Capture the cell that displays the provided text and extract its [x, y] central coordinate. 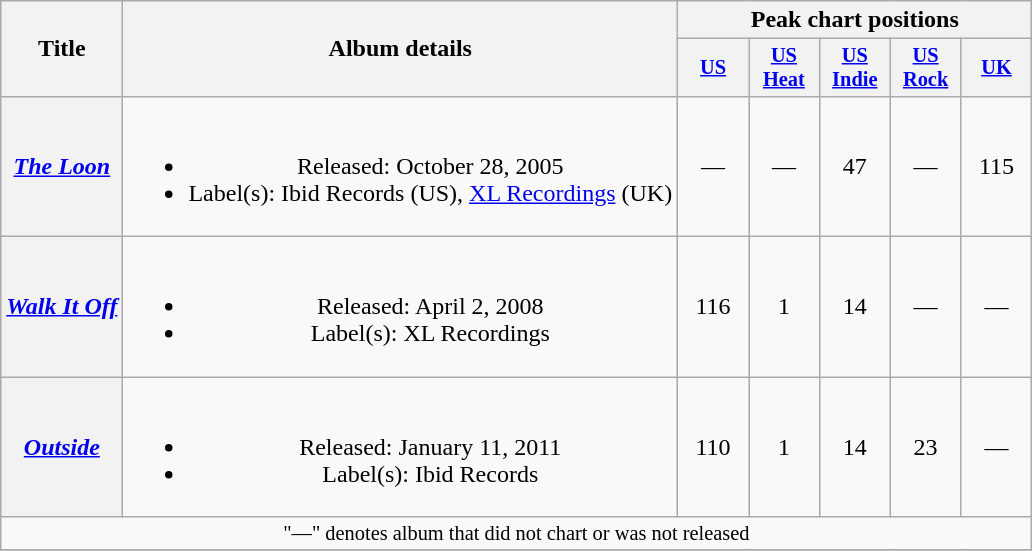
Peak chart positions [855, 20]
US [714, 68]
The Loon [62, 166]
23 [926, 447]
Outside [62, 447]
47 [854, 166]
"—" denotes album that did not chart or was not released [516, 534]
110 [714, 447]
Album details [400, 49]
115 [996, 166]
Title [62, 49]
Released: October 28, 2005Label(s): Ibid Records (US), XL Recordings (UK) [400, 166]
US Indie [854, 68]
Released: January 11, 2011Label(s): Ibid Records [400, 447]
Released: April 2, 2008Label(s): XL Recordings [400, 307]
UK [996, 68]
116 [714, 307]
US Rock [926, 68]
Walk It Off [62, 307]
US Heat [784, 68]
